Identify which cell holds the provided text, then report its [x, y] central coordinate. 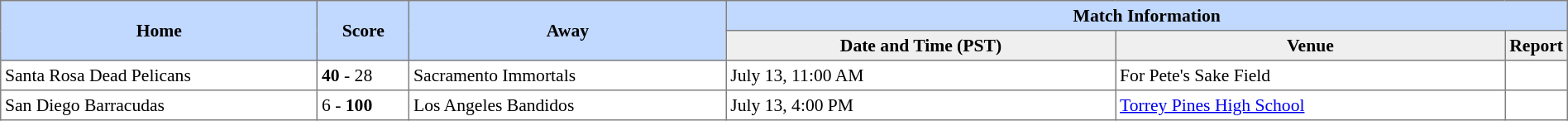
July 13, 11:00 AM [921, 75]
Sacramento Immortals [567, 75]
Match Information [1146, 16]
Torrey Pines High School [1310, 105]
July 13, 4:00 PM [921, 105]
6 - 100 [364, 105]
Los Angeles Bandidos [567, 105]
Home [159, 31]
40 - 28 [364, 75]
Venue [1310, 46]
San Diego Barracudas [159, 105]
Away [567, 31]
Report [1537, 46]
Score [364, 31]
Santa Rosa Dead Pelicans [159, 75]
For Pete's Sake Field [1310, 75]
Date and Time (PST) [921, 46]
